For the text-containing cell, return its midpoint in (X, Y) coordinate format. 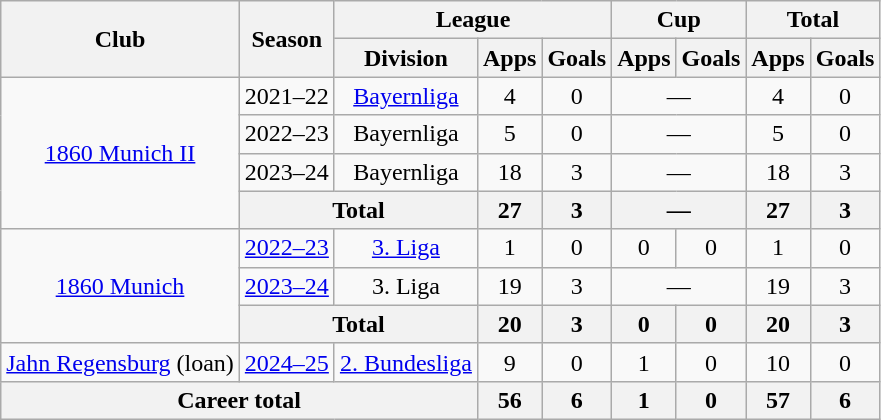
Career total (240, 400)
2. Bundesliga (406, 362)
Cup (679, 20)
1860 Munich (120, 286)
10 (778, 362)
2021–22 (286, 96)
Club (120, 39)
Jahn Regensburg (loan) (120, 362)
2024–25 (286, 362)
56 (509, 400)
57 (778, 400)
Season (286, 39)
League (472, 20)
1860 Munich II (120, 153)
Division (406, 58)
9 (509, 362)
